For the text-containing cell, return its midpoint in [X, Y] coordinate format. 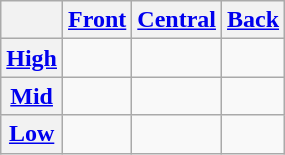
Low [32, 134]
High [32, 58]
Front [98, 20]
Back [254, 20]
Mid [32, 96]
Central [177, 20]
